Provide the [x, y] coordinate of the cell's center where the given text is located.  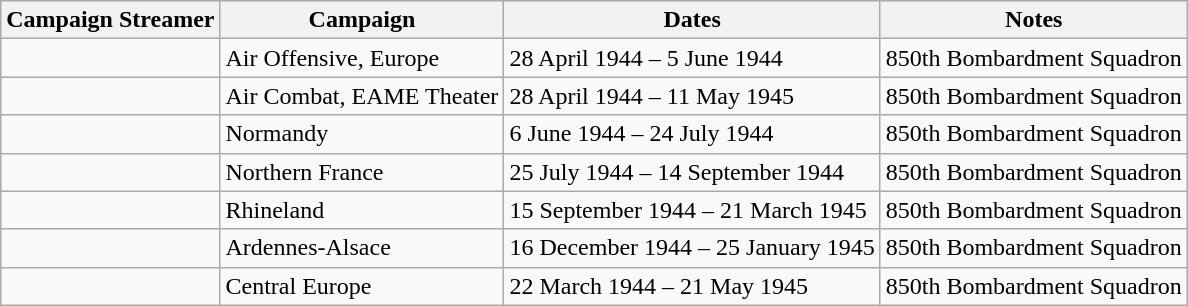
22 March 1944 – 21 May 1945 [692, 286]
25 July 1944 – 14 September 1944 [692, 172]
Campaign Streamer [110, 20]
Rhineland [362, 210]
Dates [692, 20]
6 June 1944 – 24 July 1944 [692, 134]
Central Europe [362, 286]
15 September 1944 – 21 March 1945 [692, 210]
Northern France [362, 172]
Ardennes-Alsace [362, 248]
28 April 1944 – 5 June 1944 [692, 58]
Normandy [362, 134]
28 April 1944 – 11 May 1945 [692, 96]
Air Combat, EAME Theater [362, 96]
16 December 1944 – 25 January 1945 [692, 248]
Air Offensive, Europe [362, 58]
Notes [1034, 20]
Campaign [362, 20]
